Determine the [x, y] coordinate at the center of the cell enclosing the given text.  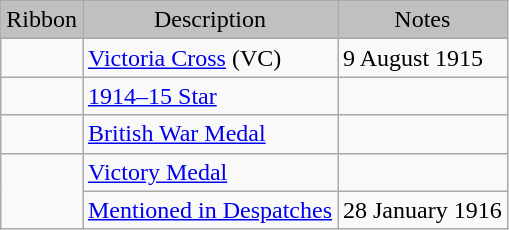
Mentioned in Despatches [210, 210]
Victory Medal [210, 172]
9 August 1915 [423, 58]
Victoria Cross (VC) [210, 58]
Notes [423, 20]
Ribbon [42, 20]
Description [210, 20]
28 January 1916 [423, 210]
1914–15 Star [210, 96]
British War Medal [210, 134]
